Find where the given text appears and provide that cell's center as [x, y] coordinate. 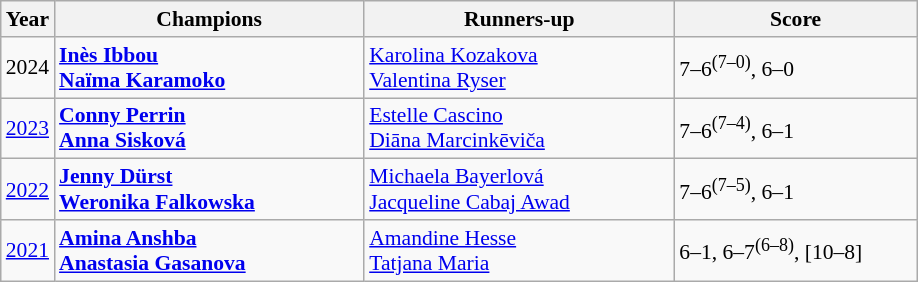
Year [28, 19]
7–6(7–5), 6–1 [796, 190]
2021 [28, 250]
Score [796, 19]
Michaela Bayerlová Jacqueline Cabaj Awad [519, 190]
2022 [28, 190]
Karolina Kozakova Valentina Ryser [519, 68]
Jenny Dürst Weronika Falkowska [209, 190]
Runners-up [519, 19]
Estelle Cascino Diāna Marcinkēviča [519, 128]
Amina Anshba Anastasia Gasanova [209, 250]
2024 [28, 68]
2023 [28, 128]
7–6(7–0), 6–0 [796, 68]
6–1, 6–7(6–8), [10–8] [796, 250]
Amandine Hesse Tatjana Maria [519, 250]
Conny Perrin Anna Sisková [209, 128]
7–6(7–4), 6–1 [796, 128]
Inès Ibbou Naïma Karamoko [209, 68]
Champions [209, 19]
